From the cell containing the given text, extract its center point as (x, y) coordinate. 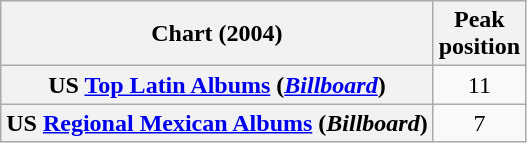
US Top Latin Albums (Billboard) (217, 85)
7 (479, 123)
Peakposition (479, 34)
US Regional Mexican Albums (Billboard) (217, 123)
11 (479, 85)
Chart (2004) (217, 34)
